Return [x, y] of the center of cell containing provided text 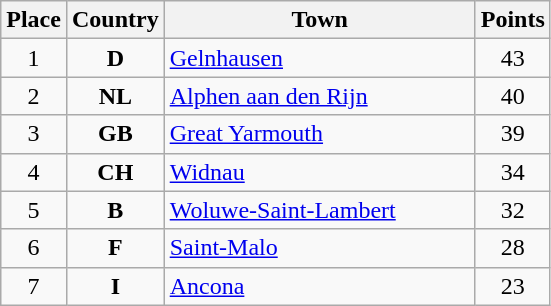
Gelnhausen [320, 58]
28 [512, 248]
43 [512, 58]
7 [34, 286]
Ancona [320, 286]
3 [34, 134]
Great Yarmouth [320, 134]
23 [512, 286]
6 [34, 248]
34 [512, 172]
Saint-Malo [320, 248]
B [115, 210]
NL [115, 96]
Town [320, 20]
Woluwe-Saint-Lambert [320, 210]
Points [512, 20]
I [115, 286]
39 [512, 134]
Alphen aan den Rijn [320, 96]
CH [115, 172]
D [115, 58]
40 [512, 96]
2 [34, 96]
Widnau [320, 172]
Place [34, 20]
32 [512, 210]
F [115, 248]
5 [34, 210]
4 [34, 172]
1 [34, 58]
GB [115, 134]
Country [115, 20]
